Output the (X, Y) coordinate of the center of the cell containing the given text.  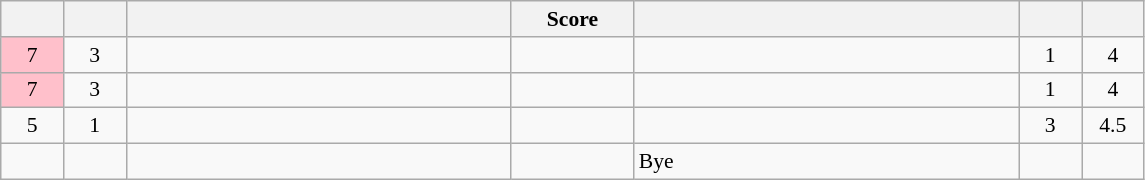
5 (32, 126)
Bye (826, 162)
4.5 (1114, 126)
Score (572, 19)
